Determine the [x, y] coordinate at the center of the cell enclosing the given text.  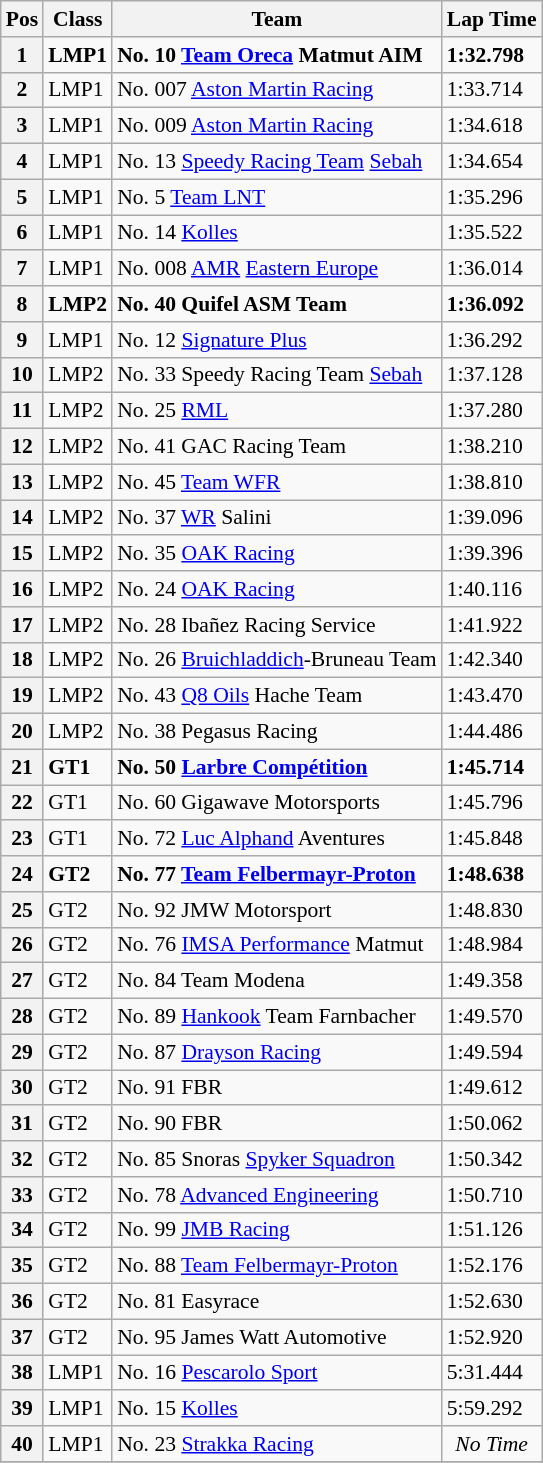
24 [22, 874]
No. 91 FBR [277, 1088]
No. 87 Drayson Racing [277, 1052]
1:34.618 [492, 126]
No. 33 Speedy Racing Team Sebah [277, 375]
No. 43 Q8 Oils Hache Team [277, 696]
14 [22, 518]
Pos [22, 19]
No. 23 Strakka Racing [277, 1444]
8 [22, 304]
Class [78, 19]
10 [22, 375]
No Time [492, 1444]
No. 24 OAK Racing [277, 589]
38 [22, 1373]
1:35.522 [492, 233]
1:45.796 [492, 803]
1:50.342 [492, 1159]
1:45.848 [492, 839]
No. 35 OAK Racing [277, 554]
1:49.594 [492, 1052]
1:48.638 [492, 874]
No. 14 Kolles [277, 233]
1:48.830 [492, 910]
23 [22, 839]
No. 25 RML [277, 411]
No. 28 Ibañez Racing Service [277, 625]
30 [22, 1088]
22 [22, 803]
No. 12 Signature Plus [277, 340]
11 [22, 411]
21 [22, 767]
1:39.396 [492, 554]
35 [22, 1266]
No. 92 JMW Motorsport [277, 910]
27 [22, 981]
No. 40 Quifel ASM Team [277, 304]
Team [277, 19]
1:50.710 [492, 1195]
1:51.126 [492, 1230]
34 [22, 1230]
No. 45 Team WFR [277, 482]
1:48.984 [492, 945]
6 [22, 233]
31 [22, 1124]
1:37.128 [492, 375]
No. 15 Kolles [277, 1409]
32 [22, 1159]
No. 10 Team Oreca Matmut AIM [277, 55]
Lap Time [492, 19]
36 [22, 1302]
No. 76 IMSA Performance Matmut [277, 945]
3 [22, 126]
7 [22, 269]
12 [22, 447]
No. 5 Team LNT [277, 197]
No. 99 JMB Racing [277, 1230]
1:44.486 [492, 732]
1:40.116 [492, 589]
1:33.714 [492, 90]
25 [22, 910]
9 [22, 340]
28 [22, 1017]
33 [22, 1195]
15 [22, 554]
4 [22, 162]
No. 78 Advanced Engineering [277, 1195]
No. 81 Easyrace [277, 1302]
39 [22, 1409]
1:42.340 [492, 660]
No. 88 Team Felbermayr-Proton [277, 1266]
37 [22, 1337]
No. 37 WR Salini [277, 518]
No. 72 Luc Alphand Aventures [277, 839]
1:45.714 [492, 767]
1:36.292 [492, 340]
No. 38 Pegasus Racing [277, 732]
1:49.612 [492, 1088]
18 [22, 660]
No. 26 Bruichladdich-Bruneau Team [277, 660]
1:36.092 [492, 304]
26 [22, 945]
No. 85 Snoras Spyker Squadron [277, 1159]
1:36.014 [492, 269]
5 [22, 197]
1:52.176 [492, 1266]
1:35.296 [492, 197]
1:41.922 [492, 625]
1:52.630 [492, 1302]
13 [22, 482]
No. 009 Aston Martin Racing [277, 126]
No. 13 Speedy Racing Team Sebah [277, 162]
No. 90 FBR [277, 1124]
1:43.470 [492, 696]
5:31.444 [492, 1373]
No. 89 Hankook Team Farnbacher [277, 1017]
1:38.810 [492, 482]
1:49.570 [492, 1017]
No. 16 Pescarolo Sport [277, 1373]
29 [22, 1052]
1 [22, 55]
1:34.654 [492, 162]
2 [22, 90]
No. 008 AMR Eastern Europe [277, 269]
1:52.920 [492, 1337]
1:50.062 [492, 1124]
19 [22, 696]
17 [22, 625]
5:59.292 [492, 1409]
1:37.280 [492, 411]
No. 50 Larbre Compétition [277, 767]
20 [22, 732]
1:49.358 [492, 981]
No. 60 Gigawave Motorsports [277, 803]
40 [22, 1444]
No. 77 Team Felbermayr-Proton [277, 874]
No. 41 GAC Racing Team [277, 447]
1:39.096 [492, 518]
1:38.210 [492, 447]
No. 95 James Watt Automotive [277, 1337]
No. 007 Aston Martin Racing [277, 90]
No. 84 Team Modena [277, 981]
1:32.798 [492, 55]
16 [22, 589]
